Pinpoint the cell where the given text exists, returning its (X, Y) midpoint coordinate. 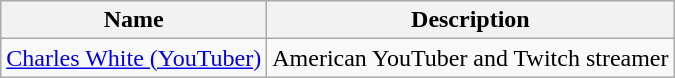
Description (470, 20)
Charles White (YouTuber) (134, 58)
Name (134, 20)
American YouTuber and Twitch streamer (470, 58)
